Provide the [x, y] coordinate of the cell's center where the given text is located.  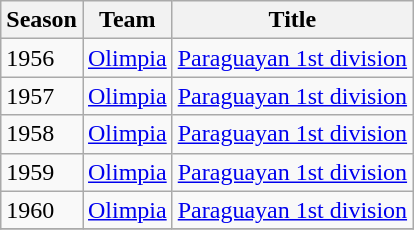
Title [292, 20]
1956 [42, 58]
1960 [42, 210]
Season [42, 20]
Team [127, 20]
1959 [42, 172]
1958 [42, 134]
1957 [42, 96]
